Return [x, y] of the center of cell containing provided text 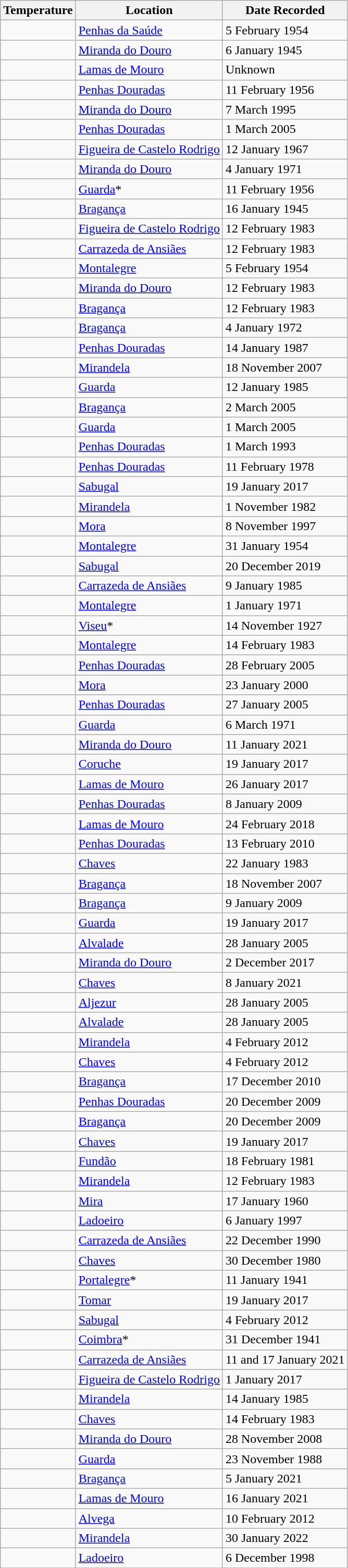
Temperature [38, 10]
30 January 2022 [284, 1538]
9 January 1985 [284, 586]
16 January 2021 [284, 1498]
Mira [149, 1200]
20 December 2019 [284, 566]
28 February 2005 [284, 665]
30 December 1980 [284, 1260]
11 and 17 January 2021 [284, 1359]
Fundão [149, 1161]
2 December 2017 [284, 963]
13 February 2010 [284, 843]
23 January 2000 [284, 685]
5 January 2021 [284, 1478]
8 November 1997 [284, 526]
1 January 1971 [284, 606]
12 January 1967 [284, 149]
Date Recorded [284, 10]
Tomar [149, 1300]
4 January 1972 [284, 328]
6 December 1998 [284, 1558]
Viseu* [149, 626]
27 January 2005 [284, 705]
31 January 1954 [284, 546]
Location [149, 10]
17 January 1960 [284, 1200]
14 January 1987 [284, 348]
24 February 2018 [284, 824]
1 March 1993 [284, 447]
31 December 1941 [284, 1340]
18 February 1981 [284, 1161]
1 January 2017 [284, 1379]
11 January 1941 [284, 1280]
Portalegre* [149, 1280]
Aljezur [149, 1002]
8 January 2021 [284, 983]
23 November 1988 [284, 1459]
Unknown [284, 70]
8 January 2009 [284, 804]
6 March 1971 [284, 725]
7 March 1995 [284, 109]
26 January 2017 [284, 784]
11 February 1978 [284, 467]
Penhas da Saúde [149, 30]
10 February 2012 [284, 1518]
16 January 1945 [284, 209]
22 January 1983 [284, 863]
9 January 2009 [284, 903]
Alvega [149, 1518]
22 December 1990 [284, 1241]
6 January 1997 [284, 1221]
2 March 2005 [284, 407]
Coimbra* [149, 1340]
17 December 2010 [284, 1082]
28 November 2008 [284, 1439]
4 January 1971 [284, 169]
Guarda* [149, 189]
Coruche [149, 764]
14 January 1985 [284, 1399]
6 January 1945 [284, 50]
12 January 1985 [284, 387]
11 January 2021 [284, 744]
14 November 1927 [284, 626]
1 November 1982 [284, 506]
